Capture the cell that displays the provided text and extract its [x, y] central coordinate. 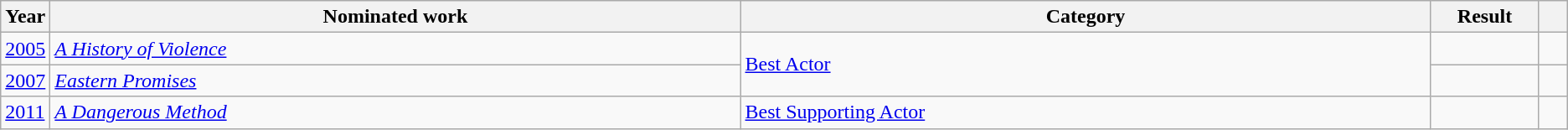
Nominated work [395, 17]
A History of Violence [395, 49]
2011 [25, 112]
Result [1484, 17]
Best Actor [1086, 65]
Category [1086, 17]
A Dangerous Method [395, 112]
2005 [25, 49]
2007 [25, 81]
Best Supporting Actor [1086, 112]
Year [25, 17]
Eastern Promises [395, 81]
